Extract the [x, y] coordinate from the center of the cell holding the provided text.  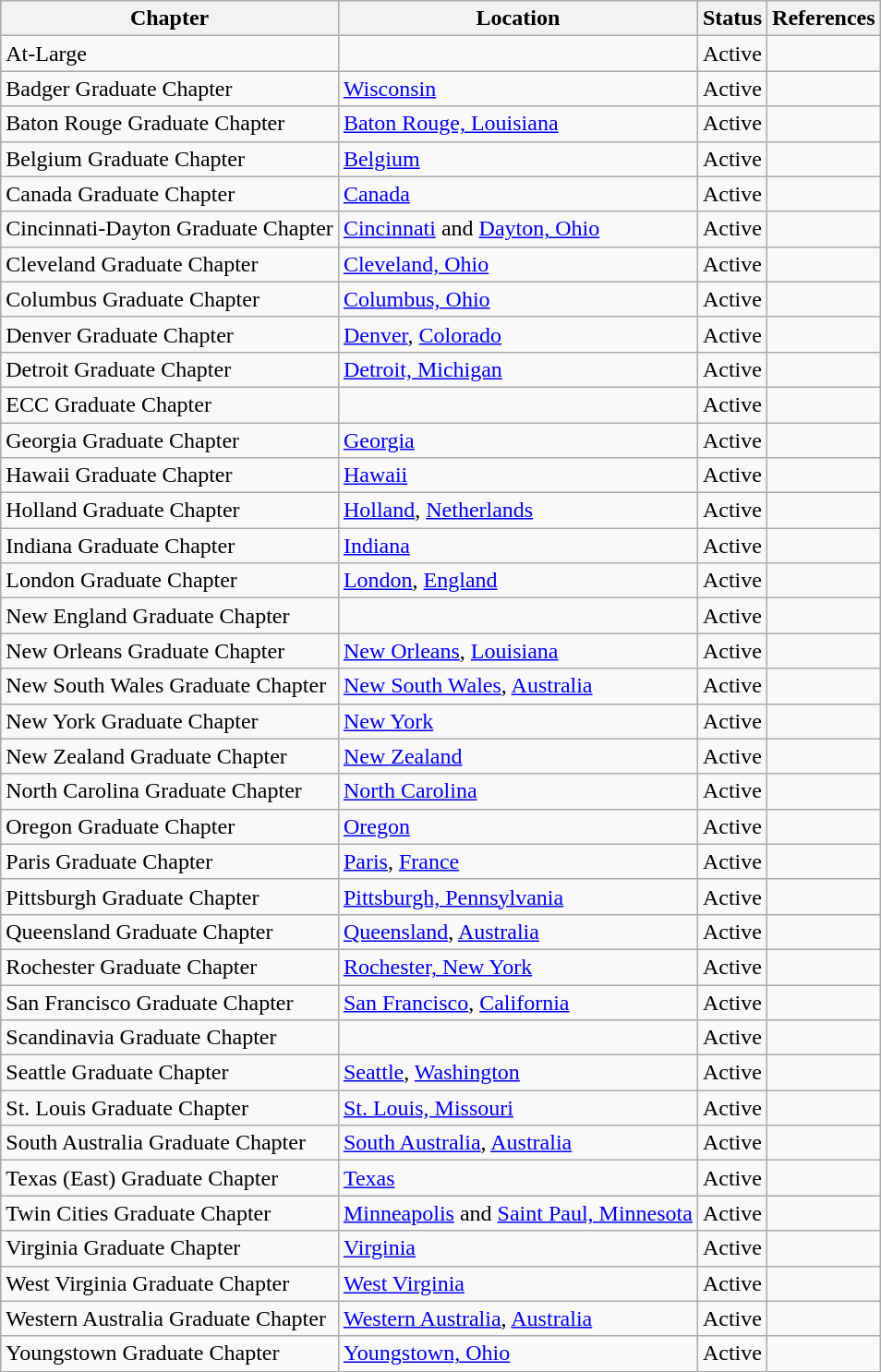
South Australia Graduate Chapter [170, 1143]
Indiana [517, 546]
Cincinnati and Dayton, Ohio [517, 229]
Virginia Graduate Chapter [170, 1248]
New South Wales, Australia [517, 686]
Cleveland Graduate Chapter [170, 264]
Georgia Graduate Chapter [170, 440]
Scandinavia Graduate Chapter [170, 1038]
Virginia [517, 1248]
North Carolina [517, 791]
Georgia [517, 440]
Cleveland, Ohio [517, 264]
Baton Rouge Graduate Chapter [170, 124]
Pittsburgh, Pennsylvania [517, 897]
Youngstown Graduate Chapter [170, 1354]
Paris Graduate Chapter [170, 861]
New York [517, 721]
St. Louis, Missouri [517, 1108]
Hawaii Graduate Chapter [170, 475]
Twin Cities Graduate Chapter [170, 1213]
Texas [517, 1178]
West Virginia [517, 1283]
Rochester Graduate Chapter [170, 967]
Baton Rouge, Louisiana [517, 124]
Holland, Netherlands [517, 511]
Western Australia, Australia [517, 1318]
San Francisco, California [517, 1002]
Columbus, Ohio [517, 299]
Seattle Graduate Chapter [170, 1073]
Oregon [517, 826]
New Orleans Graduate Chapter [170, 651]
London, England [517, 581]
Indiana Graduate Chapter [170, 546]
Location [517, 18]
Cincinnati-Dayton Graduate Chapter [170, 229]
Hawaii [517, 475]
Badger Graduate Chapter [170, 89]
Denver Graduate Chapter [170, 334]
Detroit Graduate Chapter [170, 369]
Minneapolis and Saint Paul, Minnesota [517, 1213]
New South Wales Graduate Chapter [170, 686]
New England Graduate Chapter [170, 616]
Queensland, Australia [517, 932]
Canada [517, 194]
Holland Graduate Chapter [170, 511]
References [824, 18]
Western Australia Graduate Chapter [170, 1318]
Belgium [517, 159]
Pittsburgh Graduate Chapter [170, 897]
Rochester, New York [517, 967]
New Zealand [517, 756]
Queensland Graduate Chapter [170, 932]
Status [731, 18]
Seattle, Washington [517, 1073]
London Graduate Chapter [170, 581]
Belgium Graduate Chapter [170, 159]
Canada Graduate Chapter [170, 194]
San Francisco Graduate Chapter [170, 1002]
Denver, Colorado [517, 334]
At-Large [170, 54]
Youngstown, Ohio [517, 1354]
North Carolina Graduate Chapter [170, 791]
St. Louis Graduate Chapter [170, 1108]
Oregon Graduate Chapter [170, 826]
ECC Graduate Chapter [170, 404]
New Zealand Graduate Chapter [170, 756]
Detroit, Michigan [517, 369]
New Orleans, Louisiana [517, 651]
South Australia, Australia [517, 1143]
Texas (East) Graduate Chapter [170, 1178]
Wisconsin [517, 89]
Columbus Graduate Chapter [170, 299]
West Virginia Graduate Chapter [170, 1283]
Chapter [170, 18]
Paris, France [517, 861]
New York Graduate Chapter [170, 721]
